Pinpoint the cell where the given text exists, returning its [x, y] midpoint coordinate. 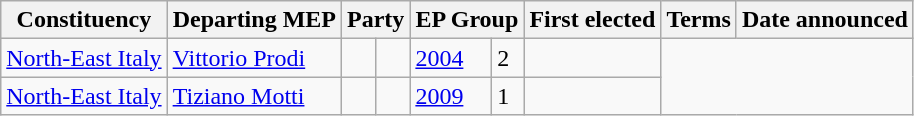
Constituency [84, 20]
EP Group [467, 20]
Departing MEP [254, 20]
Date announced [824, 20]
1 [508, 96]
Vittorio Prodi [254, 58]
2009 [451, 96]
Party [375, 20]
Tiziano Motti [254, 96]
2 [508, 58]
Terms [699, 20]
2004 [451, 58]
First elected [592, 20]
